Search for the cell housing the specified text and yield its [X, Y] center coordinate. 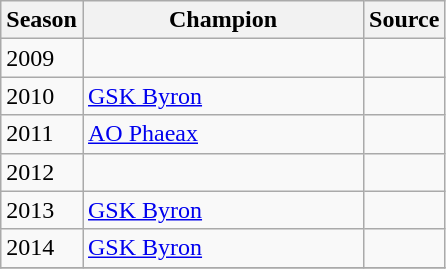
2012 [42, 172]
Season [42, 20]
Champion [222, 20]
AO Phaeax [222, 134]
Source [404, 20]
2009 [42, 58]
2011 [42, 134]
2010 [42, 96]
2014 [42, 248]
2013 [42, 210]
